Determine the [X, Y] coordinate at the center of the cell enclosing the given text.  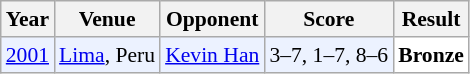
Kevin Han [212, 55]
2001 [28, 55]
Score [328, 19]
Venue [107, 19]
Lima, Peru [107, 55]
Bronze [431, 55]
3–7, 1–7, 8–6 [328, 55]
Opponent [212, 19]
Result [431, 19]
Year [28, 19]
